For the text-containing cell, return its midpoint in (X, Y) coordinate format. 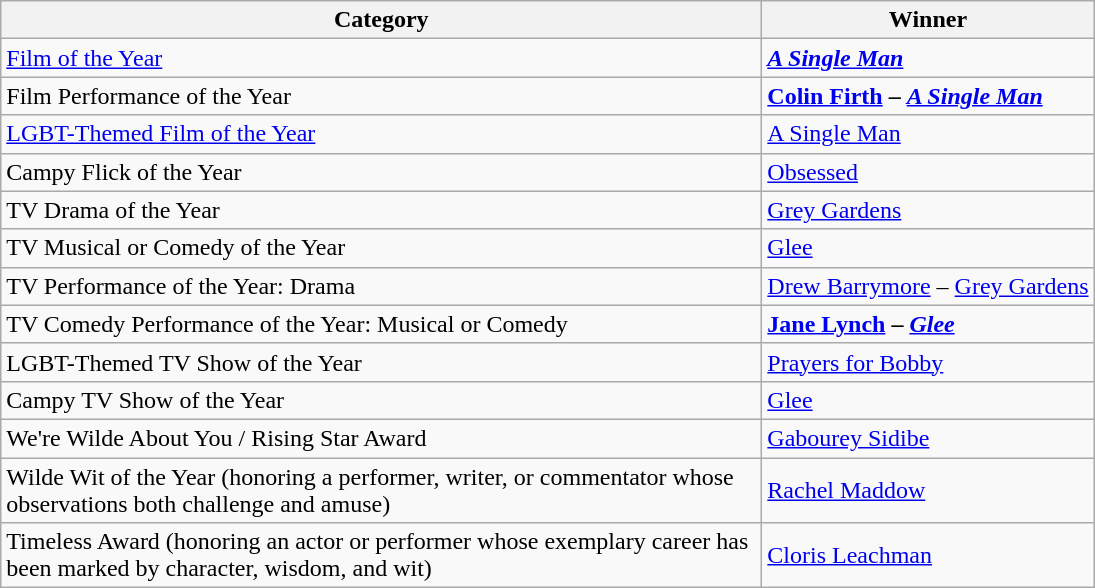
Rachel Maddow (928, 490)
LGBT-Themed Film of the Year (382, 134)
LGBT-Themed TV Show of the Year (382, 362)
Campy TV Show of the Year (382, 400)
Cloris Leachman (928, 556)
TV Performance of the Year: Drama (382, 286)
Jane Lynch – Glee (928, 324)
Prayers for Bobby (928, 362)
Gabourey Sidibe (928, 438)
Film of the Year (382, 58)
We're Wilde About You / Rising Star Award (382, 438)
Obsessed (928, 172)
Category (382, 20)
Wilde Wit of the Year (honoring a performer, writer, or commentator whose observations both challenge and amuse) (382, 490)
Grey Gardens (928, 210)
Film Performance of the Year (382, 96)
Winner (928, 20)
TV Drama of the Year (382, 210)
Campy Flick of the Year (382, 172)
TV Comedy Performance of the Year: Musical or Comedy (382, 324)
Colin Firth – A Single Man (928, 96)
TV Musical or Comedy of the Year (382, 248)
Drew Barrymore – Grey Gardens (928, 286)
Timeless Award (honoring an actor or performer whose exemplary career has been marked by character, wisdom, and wit) (382, 556)
